Extract the (X, Y) coordinate from the center of the cell holding the provided text.  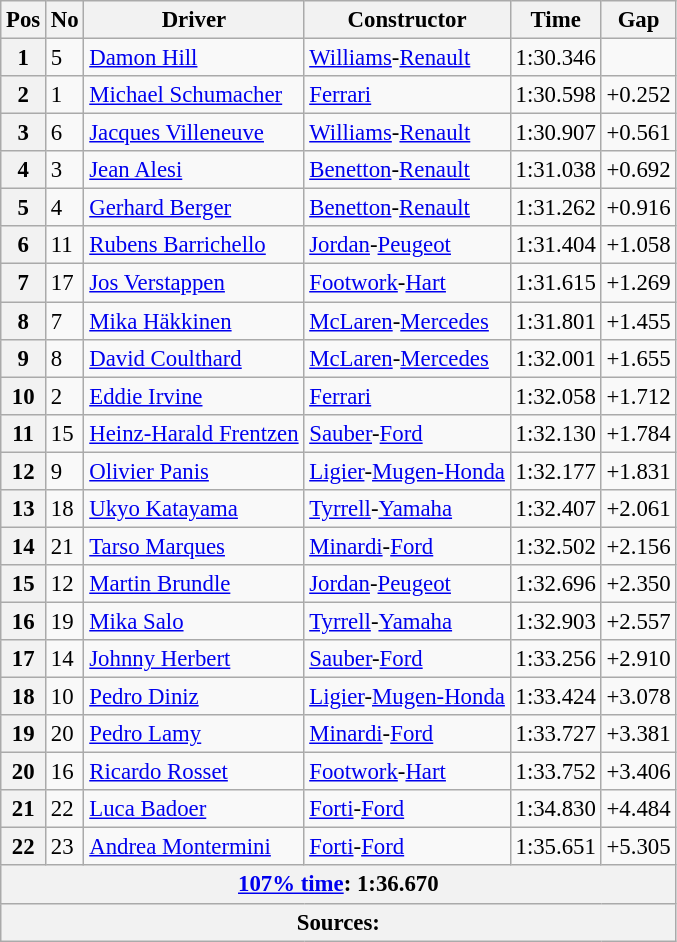
Jean Alesi (194, 170)
No (65, 20)
David Coulthard (194, 358)
1:32.502 (556, 546)
Luca Badoer (194, 809)
1:33.424 (556, 697)
Pos (24, 20)
+2.061 (638, 509)
Rubens Barrichello (194, 245)
1:31.038 (556, 170)
Jos Verstappen (194, 283)
1:30.346 (556, 58)
Tarso Marques (194, 546)
Heinz-Harald Frentzen (194, 433)
+3.078 (638, 697)
Ukyo Katayama (194, 509)
23 (65, 847)
+1.269 (638, 283)
1:33.256 (556, 659)
Gerhard Berger (194, 208)
1:32.130 (556, 433)
+0.916 (638, 208)
Pedro Diniz (194, 697)
1:31.615 (556, 283)
+3.406 (638, 772)
Time (556, 20)
+1.655 (638, 358)
Jacques Villeneuve (194, 133)
Olivier Panis (194, 471)
1:33.727 (556, 734)
Mika Häkkinen (194, 321)
1:32.001 (556, 358)
+0.692 (638, 170)
+1.712 (638, 396)
1:31.262 (556, 208)
1:34.830 (556, 809)
Ricardo Rosset (194, 772)
+5.305 (638, 847)
Martin Brundle (194, 584)
1:32.696 (556, 584)
Sources: (338, 922)
+1.784 (638, 433)
1:32.903 (556, 621)
Michael Schumacher (194, 95)
+2.350 (638, 584)
Mika Salo (194, 621)
+1.831 (638, 471)
Johnny Herbert (194, 659)
1:31.801 (556, 321)
1:32.058 (556, 396)
+1.455 (638, 321)
Gap (638, 20)
Constructor (407, 20)
Eddie Irvine (194, 396)
+2.156 (638, 546)
13 (24, 509)
Andrea Montermini (194, 847)
1:35.651 (556, 847)
1:30.907 (556, 133)
+1.058 (638, 245)
+4.484 (638, 809)
1:33.752 (556, 772)
+2.910 (638, 659)
1:30.598 (556, 95)
107% time: 1:36.670 (338, 885)
Damon Hill (194, 58)
Driver (194, 20)
+3.381 (638, 734)
Pedro Lamy (194, 734)
+2.557 (638, 621)
+0.252 (638, 95)
+0.561 (638, 133)
1:32.407 (556, 509)
1:31.404 (556, 245)
1:32.177 (556, 471)
